Extract the (x, y) coordinate from the center of the cell holding the provided text.  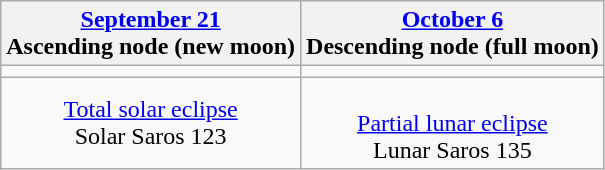
September 21Ascending node (new moon) (151, 34)
Total solar eclipseSolar Saros 123 (151, 123)
October 6Descending node (full moon) (453, 34)
Partial lunar eclipseLunar Saros 135 (453, 123)
